Search for the cell housing the specified text and yield its [x, y] center coordinate. 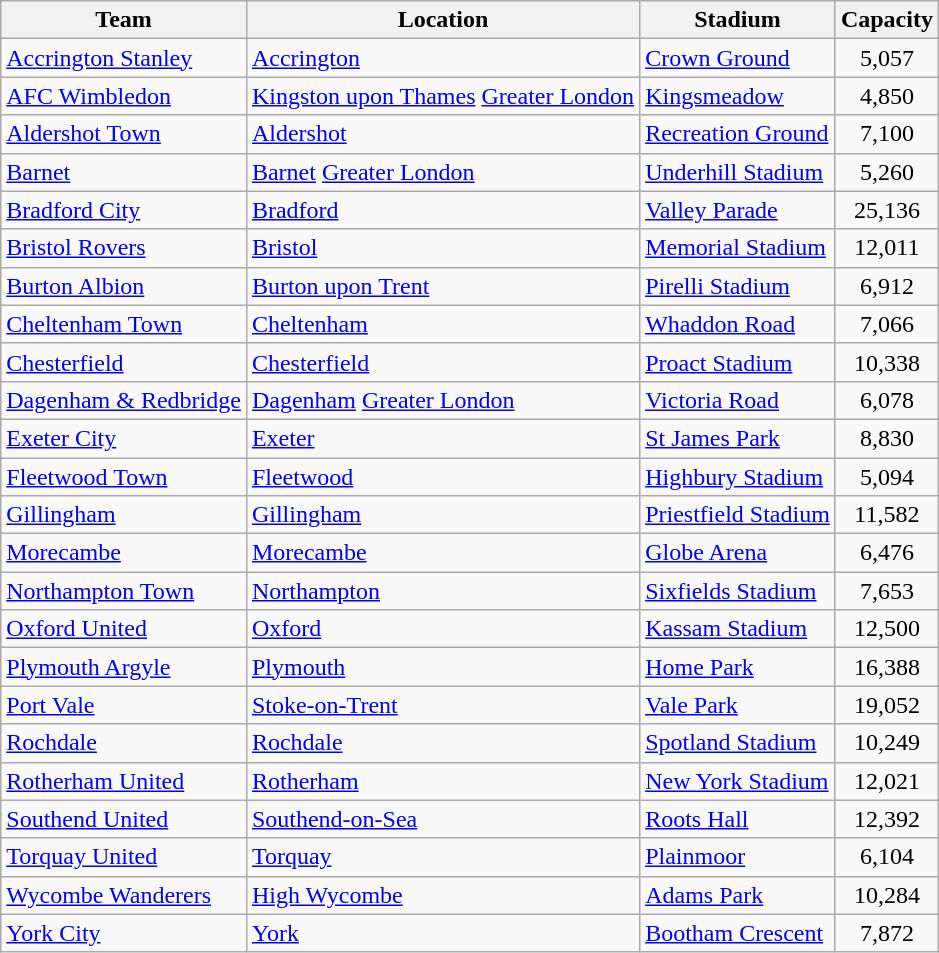
Victoria Road [738, 400]
Globe Arena [738, 553]
Vale Park [738, 705]
Memorial Stadium [738, 248]
Burton Albion [124, 286]
12,011 [886, 248]
Torquay United [124, 857]
Bristol Rovers [124, 248]
8,830 [886, 438]
Barnet [124, 172]
6,104 [886, 857]
Spotland Stadium [738, 743]
Fleetwood [442, 477]
10,249 [886, 743]
5,094 [886, 477]
Kingston upon Thames Greater London [442, 96]
Dagenham & Redbridge [124, 400]
6,476 [886, 553]
10,338 [886, 362]
Whaddon Road [738, 324]
4,850 [886, 96]
Cheltenham [442, 324]
12,500 [886, 629]
Capacity [886, 20]
7,100 [886, 134]
York [442, 933]
Wycombe Wanderers [124, 895]
16,388 [886, 667]
New York Stadium [738, 781]
25,136 [886, 210]
Rotherham United [124, 781]
Recreation Ground [738, 134]
Stadium [738, 20]
Bradford City [124, 210]
6,078 [886, 400]
Plymouth Argyle [124, 667]
Priestfield Stadium [738, 515]
Northampton Town [124, 591]
Exeter City [124, 438]
Valley Parade [738, 210]
6,912 [886, 286]
Team [124, 20]
Stoke-on-Trent [442, 705]
Port Vale [124, 705]
Northampton [442, 591]
5,260 [886, 172]
Aldershot Town [124, 134]
11,582 [886, 515]
12,021 [886, 781]
AFC Wimbledon [124, 96]
Kingsmeadow [738, 96]
Aldershot [442, 134]
10,284 [886, 895]
12,392 [886, 819]
High Wycombe [442, 895]
Dagenham Greater London [442, 400]
Plymouth [442, 667]
Oxford United [124, 629]
Rotherham [442, 781]
Bootham Crescent [738, 933]
Highbury Stadium [738, 477]
Torquay [442, 857]
Roots Hall [738, 819]
Proact Stadium [738, 362]
19,052 [886, 705]
Fleetwood Town [124, 477]
Cheltenham Town [124, 324]
Location [442, 20]
Barnet Greater London [442, 172]
Home Park [738, 667]
7,653 [886, 591]
Sixfields Stadium [738, 591]
Adams Park [738, 895]
7,872 [886, 933]
Southend United [124, 819]
Accrington [442, 58]
7,066 [886, 324]
Oxford [442, 629]
Underhill Stadium [738, 172]
Bristol [442, 248]
Crown Ground [738, 58]
Pirelli Stadium [738, 286]
Exeter [442, 438]
St James Park [738, 438]
Burton upon Trent [442, 286]
Accrington Stanley [124, 58]
5,057 [886, 58]
York City [124, 933]
Bradford [442, 210]
Southend-on-Sea [442, 819]
Kassam Stadium [738, 629]
Plainmoor [738, 857]
